For the text-containing cell, return its midpoint in [X, Y] coordinate format. 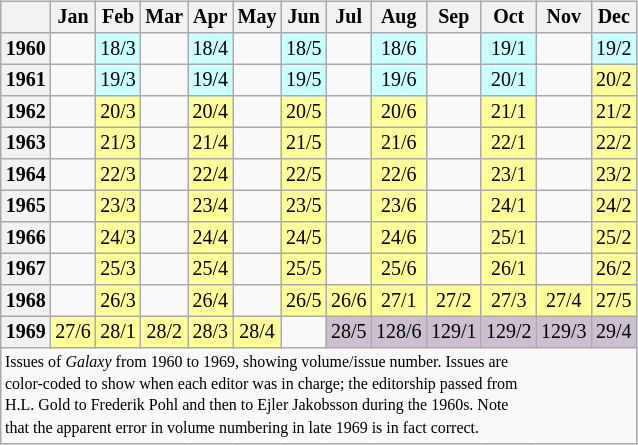
1966 [26, 238]
1965 [26, 206]
20/2 [614, 80]
Jan [74, 18]
1967 [26, 268]
20/3 [118, 112]
Jul [348, 18]
26/5 [304, 300]
19/3 [118, 80]
19/1 [508, 48]
1961 [26, 80]
28/2 [164, 332]
23/3 [118, 206]
26/4 [210, 300]
1962 [26, 112]
25/6 [398, 268]
18/3 [118, 48]
25/4 [210, 268]
21/3 [118, 144]
24/5 [304, 238]
1963 [26, 144]
27/3 [508, 300]
Oct [508, 18]
27/4 [564, 300]
1960 [26, 48]
23/5 [304, 206]
27/1 [398, 300]
23/6 [398, 206]
129/2 [508, 332]
Nov [564, 18]
22/2 [614, 144]
May [257, 18]
18/5 [304, 48]
128/6 [398, 332]
20/5 [304, 112]
1968 [26, 300]
26/6 [348, 300]
28/3 [210, 332]
21/6 [398, 144]
27/5 [614, 300]
24/4 [210, 238]
Feb [118, 18]
27/6 [74, 332]
Sep [454, 18]
1964 [26, 174]
23/2 [614, 174]
25/2 [614, 238]
19/5 [304, 80]
21/5 [304, 144]
129/1 [454, 332]
21/4 [210, 144]
Aug [398, 18]
27/2 [454, 300]
19/6 [398, 80]
24/6 [398, 238]
26/3 [118, 300]
18/4 [210, 48]
28/5 [348, 332]
24/2 [614, 206]
Jun [304, 18]
19/4 [210, 80]
Mar [164, 18]
25/1 [508, 238]
129/3 [564, 332]
28/1 [118, 332]
20/1 [508, 80]
29/4 [614, 332]
18/6 [398, 48]
19/2 [614, 48]
Dec [614, 18]
25/3 [118, 268]
20/6 [398, 112]
25/5 [304, 268]
22/4 [210, 174]
Apr [210, 18]
22/1 [508, 144]
26/2 [614, 268]
1969 [26, 332]
22/3 [118, 174]
23/4 [210, 206]
22/6 [398, 174]
24/3 [118, 238]
24/1 [508, 206]
28/4 [257, 332]
20/4 [210, 112]
21/1 [508, 112]
21/2 [614, 112]
26/1 [508, 268]
23/1 [508, 174]
22/5 [304, 174]
